Provide the (X, Y) coordinate of the cell's center where the given text is located.  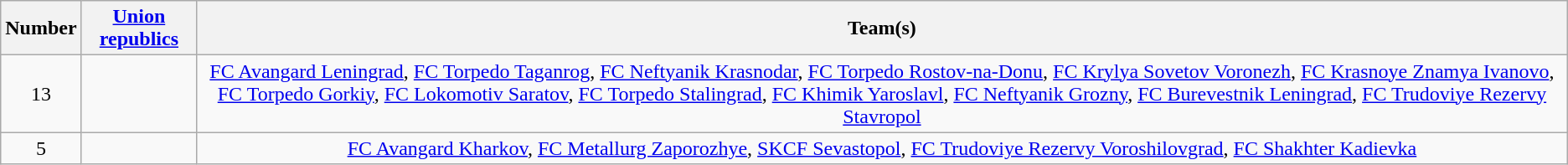
Number (41, 28)
FC Avangard Kharkov, FC Metallurg Zaporozhye, SKCF Sevastopol, FC Trudoviye Rezervy Voroshilovgrad, FC Shakhter Kadievka (883, 148)
13 (41, 94)
5 (41, 148)
Union republics (139, 28)
Team(s) (883, 28)
